Detect which cell encompasses the target text, then output its (x, y) center coordinate. 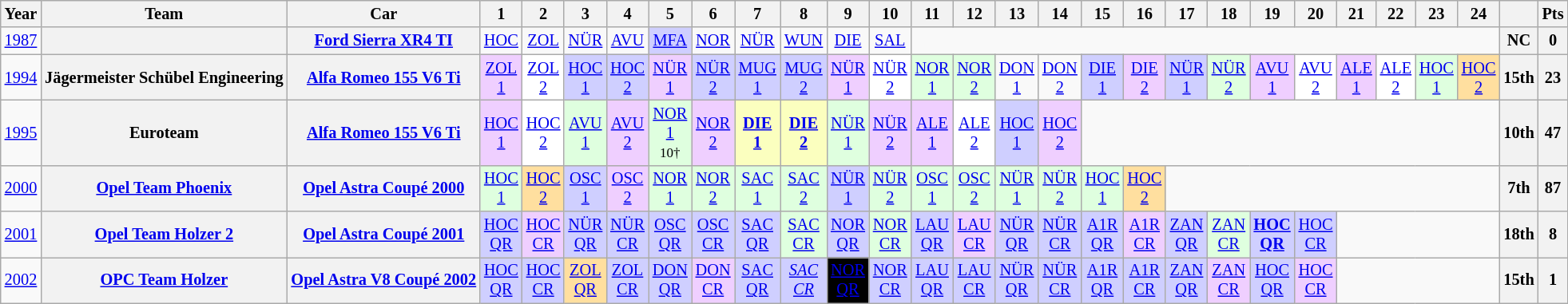
1995 (21, 132)
Jägermeister Schübel Engineering (164, 77)
OSCCR (713, 235)
13 (1017, 14)
5 (670, 14)
12 (975, 14)
Euroteam (164, 132)
ZOL2 (543, 77)
Pts (1553, 14)
21 (1356, 14)
WUN (804, 41)
ZOLCR (628, 280)
6 (713, 14)
MUG2 (804, 77)
MUG1 (757, 77)
DONCR (713, 280)
Year (21, 14)
10 (890, 14)
AVU (628, 41)
2 (543, 14)
2000 (21, 188)
7th (1518, 188)
22 (1396, 14)
18th (1518, 235)
0 (1553, 41)
ZOL (543, 41)
1987 (21, 41)
18 (1229, 14)
Opel Astra Coupé 2000 (384, 188)
24 (1479, 14)
19 (1272, 14)
Opel Astra V8 Coupé 2002 (384, 280)
7 (757, 14)
ZOLQR (585, 280)
14 (1060, 14)
Ford Sierra XR4 TI (384, 41)
Opel Team Phoenix (164, 188)
3 (585, 14)
SAC1 (757, 188)
SAL (890, 41)
1994 (21, 77)
NOR (713, 41)
DONQR (670, 280)
Opel Astra Coupé 2001 (384, 235)
DIE (848, 41)
47 (1553, 132)
Team (164, 14)
2001 (21, 235)
OSCQR (670, 235)
10th (1518, 132)
16 (1144, 14)
11 (933, 14)
15 (1102, 14)
ZOL1 (502, 77)
NC (1518, 41)
DON1 (1017, 77)
4 (628, 14)
20 (1316, 14)
Opel Team Holzer 2 (164, 235)
OPC Team Holzer (164, 280)
MFA (670, 41)
2002 (21, 280)
9 (848, 14)
NOR110† (670, 132)
Car (384, 14)
HOC (502, 41)
87 (1553, 188)
DON2 (1060, 77)
17 (1187, 14)
SAC2 (804, 188)
